Output the (X, Y) coordinate of the center of the cell containing the given text.  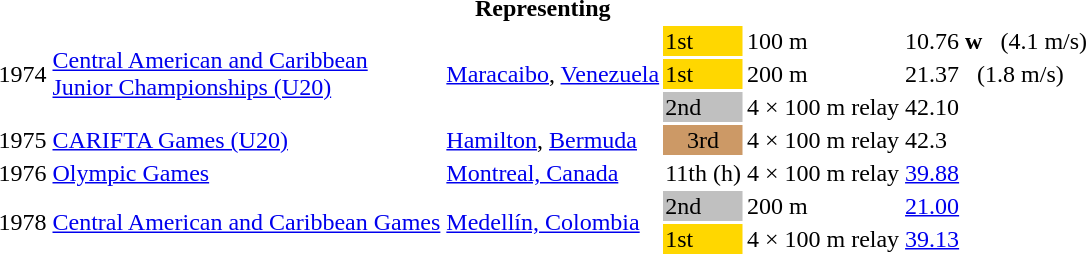
3rd (704, 140)
CARIFTA Games (U20) (246, 140)
Central American and Caribbean Games (246, 222)
Maracaibo, Venezuela (553, 74)
Montreal, Canada (553, 173)
Hamilton, Bermuda (553, 140)
Central American and CaribbeanJunior Championships (U20) (246, 74)
100 m (822, 41)
11th (h) (704, 173)
Olympic Games (246, 173)
Medellín, Colombia (553, 222)
